Extract the (x, y) coordinate from the center of the cell holding the provided text.  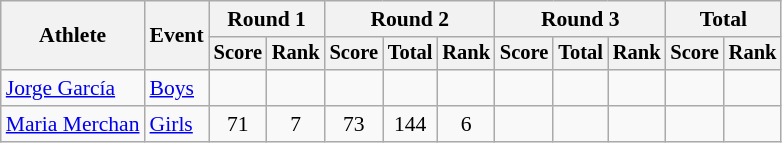
6 (466, 124)
Round 3 (580, 19)
Round 2 (410, 19)
Jorge García (73, 88)
Maria Merchan (73, 124)
73 (354, 124)
Athlete (73, 36)
144 (410, 124)
71 (238, 124)
Round 1 (267, 19)
Event (177, 36)
Boys (177, 88)
7 (296, 124)
Girls (177, 124)
